Scan for the cell matching the given text and deliver its [X, Y] coordinate at center. 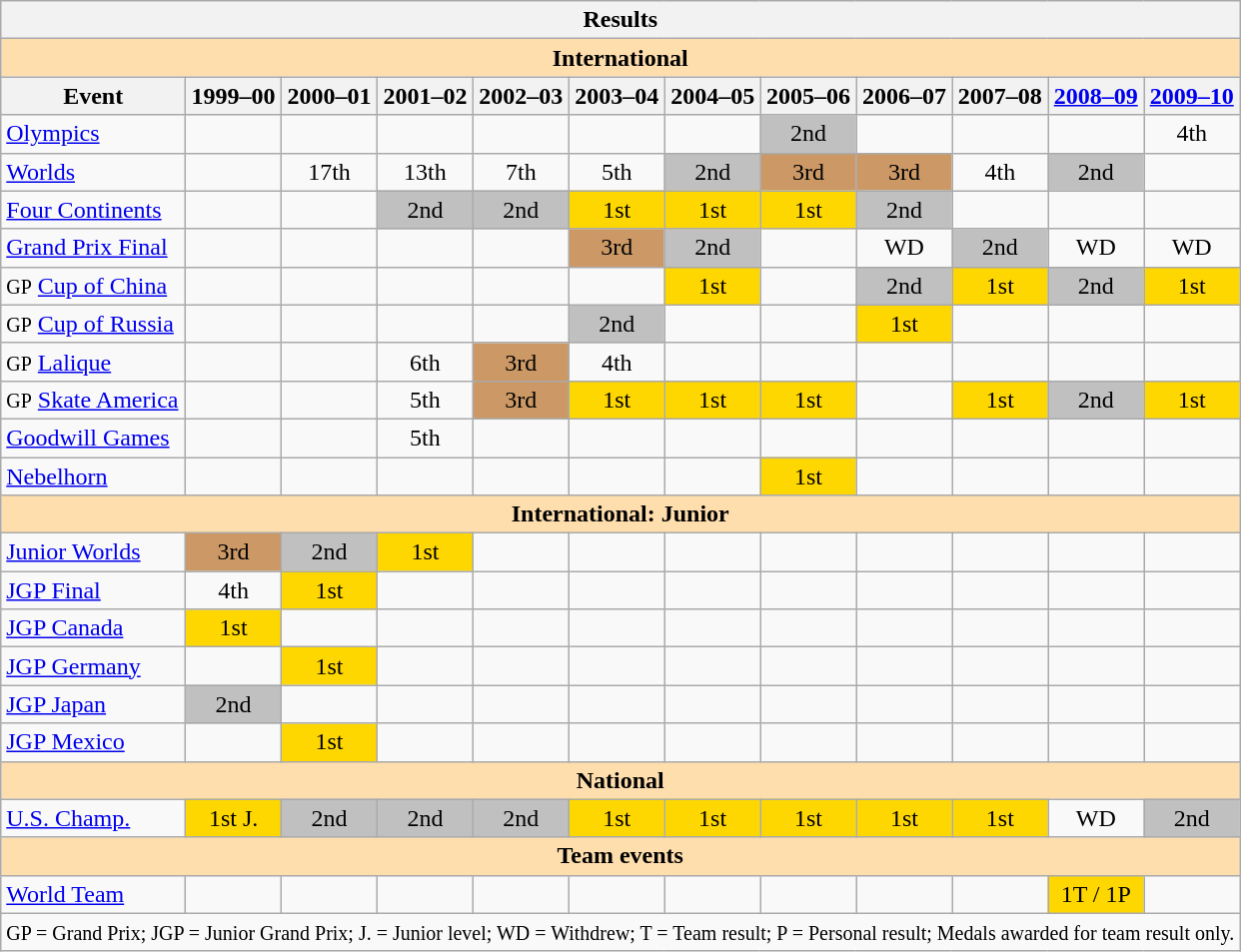
2000–01 [330, 96]
2009–10 [1192, 96]
JGP Final [94, 590]
1st J. [234, 818]
2004–05 [712, 96]
Four Continents [94, 210]
GP Lalique [94, 362]
2007–08 [1000, 96]
Worlds [94, 172]
1T / 1P [1096, 894]
GP Cup of Russia [94, 324]
Event [94, 96]
7th [521, 172]
JGP Mexico [94, 742]
Olympics [94, 134]
2001–02 [425, 96]
2006–07 [904, 96]
JGP Canada [94, 628]
National [620, 780]
JGP Japan [94, 704]
17th [330, 172]
2008–09 [1096, 96]
Results [620, 20]
Grand Prix Final [94, 248]
2002–03 [521, 96]
Team events [620, 856]
Nebelhorn [94, 476]
International: Junior [620, 514]
Goodwill Games [94, 438]
International [620, 58]
Junior Worlds [94, 552]
6th [425, 362]
2005–06 [808, 96]
13th [425, 172]
GP Skate America [94, 400]
World Team [94, 894]
1999–00 [234, 96]
JGP Germany [94, 666]
U.S. Champ. [94, 818]
2003–04 [617, 96]
GP Cup of China [94, 286]
